From the cell containing the given text, extract its center point as [x, y] coordinate. 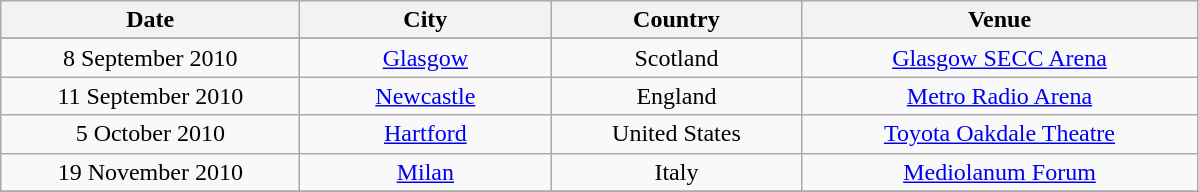
19 November 2010 [150, 172]
Italy [676, 172]
Glasgow SECC Arena [1000, 58]
Scotland [676, 58]
Country [676, 20]
Milan [426, 172]
Glasgow [426, 58]
Metro Radio Arena [1000, 96]
United States [676, 134]
England [676, 96]
11 September 2010 [150, 96]
5 October 2010 [150, 134]
Newcastle [426, 96]
Mediolanum Forum [1000, 172]
Date [150, 20]
Venue [1000, 20]
Toyota Oakdale Theatre [1000, 134]
8 September 2010 [150, 58]
City [426, 20]
Hartford [426, 134]
